Return (x, y) of the center of cell containing provided text 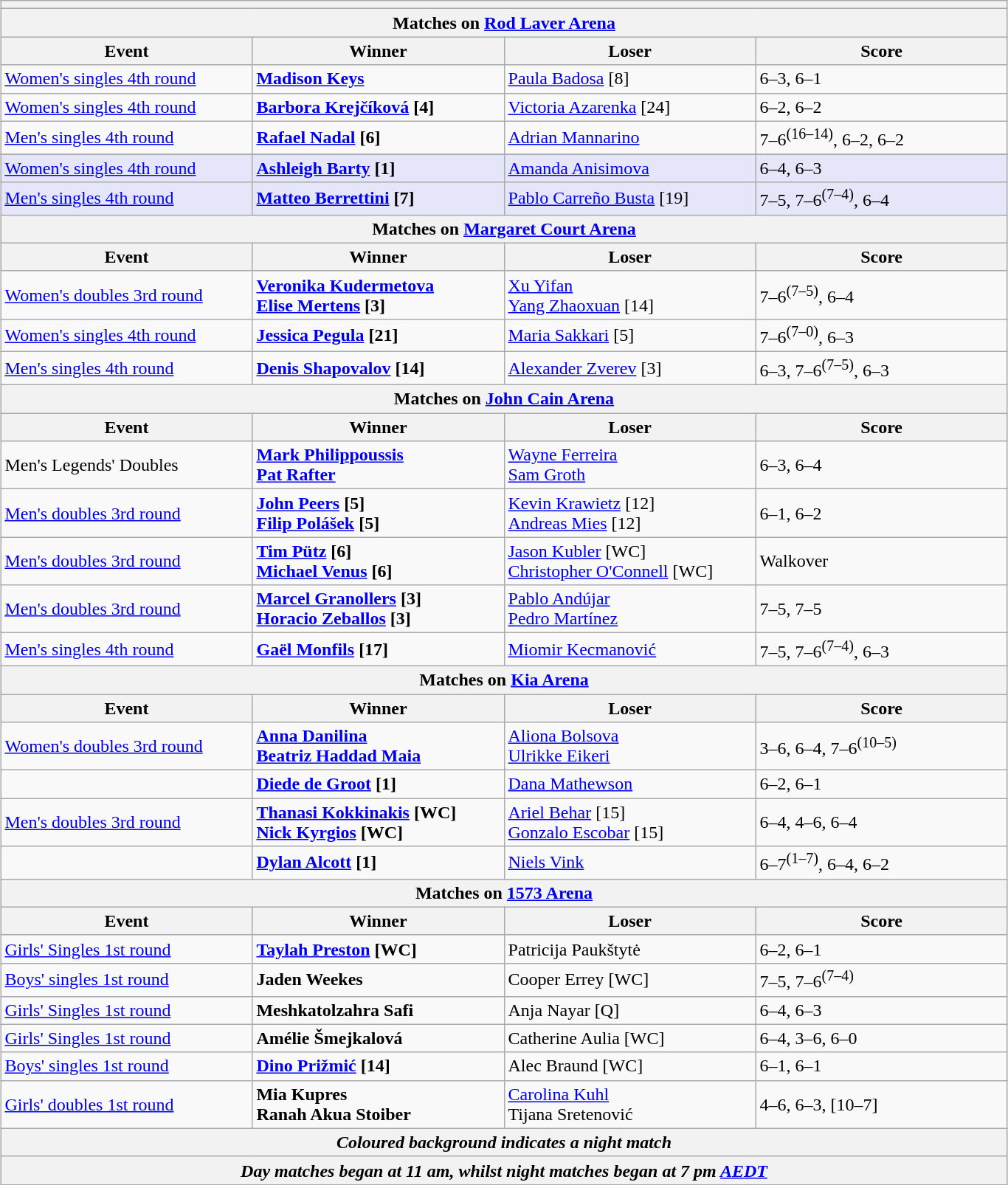
Dana Mathewson (630, 784)
6–4, 3–6, 6–0 (881, 1038)
Mia Kupres Ranah Akua Stoiber (378, 1104)
6–1, 6–1 (881, 1066)
Matteo Berrettini [7] (378, 199)
Thanasi Kokkinakis [WC] Nick Kyrgios [WC] (378, 822)
Jason Kubler [WC] Christopher O'Connell [WC] (630, 561)
Jaden Weekes (378, 980)
Dylan Alcott [1] (378, 863)
Madison Keys (378, 79)
Anna Danilina Beatriz Haddad Maia (378, 747)
Diede de Groot [1] (378, 784)
Xu Yifan Yang Zhaoxuan [14] (630, 295)
Wayne Ferreira Sam Groth (630, 465)
6–4, 4–6, 6–4 (881, 822)
6–1, 6–2 (881, 514)
Paula Badosa [8] (630, 79)
6–3, 7–6(7–5), 6–3 (881, 369)
Matches on Kia Arena (504, 680)
Patricija Paukštytė (630, 949)
Jessica Pegula [21] (378, 335)
Marcel Granollers [3] Horacio Zeballos [3] (378, 609)
Girls' doubles 1st round (127, 1104)
6–2, 6–2 (881, 107)
Kevin Krawietz [12] Andreas Mies [12] (630, 514)
Aliona Bolsova Ulrikke Eikeri (630, 747)
Matches on John Cain Arena (504, 399)
Dino Prižmić [14] (378, 1066)
Amanda Anisimova (630, 168)
Rafael Nadal [6] (378, 137)
7–5, 7–5 (881, 609)
Mark Philippoussis Pat Rafter (378, 465)
Alec Braund [WC] (630, 1066)
7–6(7–5), 6–4 (881, 295)
Coloured background indicates a night match (504, 1142)
Matches on 1573 Arena (504, 893)
Niels Vink (630, 863)
Maria Sakkari [5] (630, 335)
7–6(16–14), 6–2, 6–2 (881, 137)
7–6(7–0), 6–3 (881, 335)
Ashleigh Barty [1] (378, 168)
Pablo Andújar Pedro Martínez (630, 609)
Pablo Carreño Busta [19] (630, 199)
Meshkatolzahra Safi (378, 1010)
4–6, 6–3, [10–7] (881, 1104)
6–3, 6–1 (881, 79)
6–3, 6–4 (881, 465)
Veronika Kudermetova Elise Mertens [3] (378, 295)
Miomir Kecmanović (630, 649)
Barbora Krejčíková [4] (378, 107)
Victoria Azarenka [24] (630, 107)
Day matches began at 11 am, whilst night matches began at 7 pm AEDT (504, 1170)
Alexander Zverev [3] (630, 369)
Adrian Mannarino (630, 137)
7–5, 7–6(7–4), 6–4 (881, 199)
7–5, 7–6(7–4), 6–3 (881, 649)
Ariel Behar [15] Gonzalo Escobar [15] (630, 822)
Carolina Kuhl Tijana Sretenović (630, 1104)
Catherine Aulia [WC] (630, 1038)
Matches on Rod Laver Arena (504, 23)
Anja Nayar [Q] (630, 1010)
Cooper Errey [WC] (630, 980)
Walkover (881, 561)
Gaël Monfils [17] (378, 649)
Matches on Margaret Court Arena (504, 229)
Taylah Preston [WC] (378, 949)
Tim Pütz [6] Michael Venus [6] (378, 561)
3–6, 6–4, 7–6(10–5) (881, 747)
Amélie Šmejkalová (378, 1038)
Denis Shapovalov [14] (378, 369)
Men's Legends' Doubles (127, 465)
7–5, 7–6(7–4) (881, 980)
6–7(1–7), 6–4, 6–2 (881, 863)
John Peers [5] Filip Polášek [5] (378, 514)
